Provide the [X, Y] coordinate of the cell's center where the given text is located.  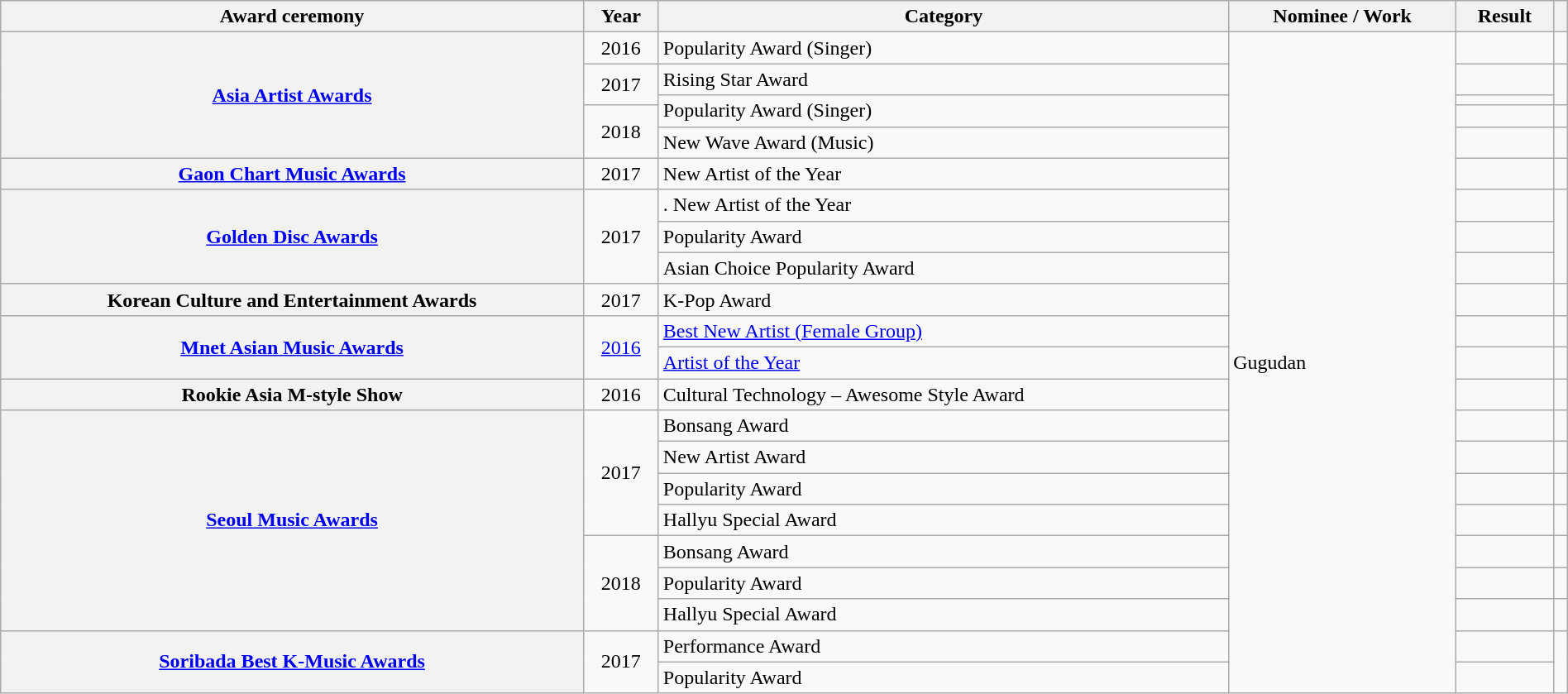
Asia Artist Awards [293, 95]
Mnet Asian Music Awards [293, 347]
Nominee / Work [1343, 17]
Rookie Asia M-style Show [293, 395]
Artist of the Year [943, 362]
Year [620, 17]
Category [943, 17]
Award ceremony [293, 17]
New Artist of the Year [943, 174]
New Artist Award [943, 457]
Korean Culture and Entertainment Awards [293, 299]
Asian Choice Popularity Award [943, 268]
Rising Star Award [943, 79]
Performance Award [943, 646]
K-Pop Award [943, 299]
Cultural Technology – Awesome Style Award [943, 395]
Gaon Chart Music Awards [293, 174]
Best New Artist (Female Group) [943, 331]
Result [1505, 17]
. New Artist of the Year [943, 205]
Soribada Best K-Music Awards [293, 662]
Gugudan [1343, 362]
Seoul Music Awards [293, 520]
Golden Disc Awards [293, 237]
New Wave Award (Music) [943, 142]
